Search for the cell housing the specified text and yield its (X, Y) center coordinate. 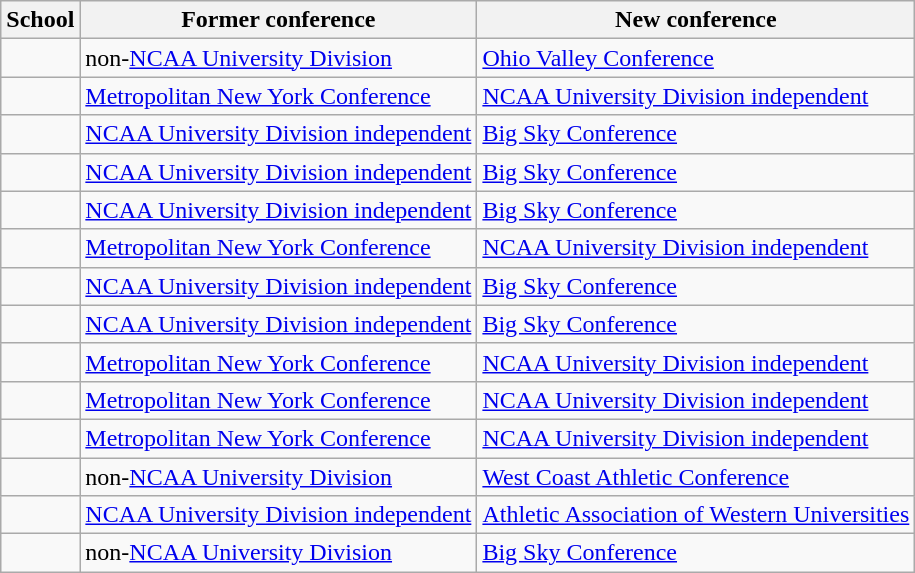
Athletic Association of Western Universities (696, 515)
New conference (696, 20)
West Coast Athletic Conference (696, 477)
Former conference (278, 20)
School (40, 20)
Ohio Valley Conference (696, 58)
